From the cell containing the given text, extract its center point as (X, Y) coordinate. 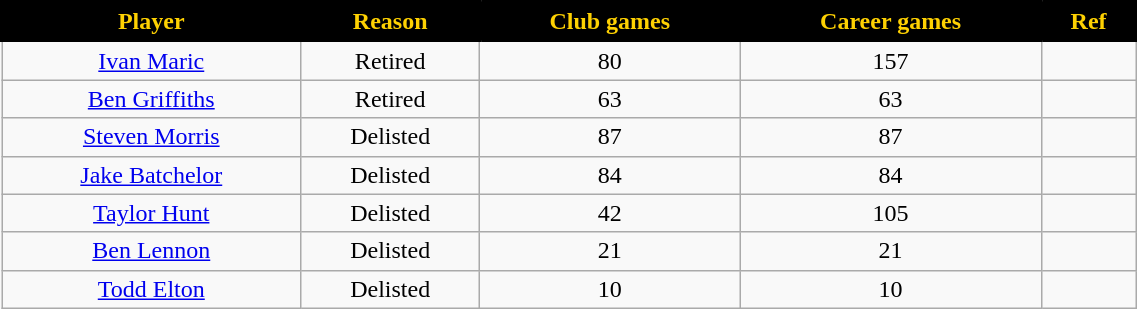
Ref (1088, 22)
Ivan Maric (152, 60)
42 (610, 213)
Club games (610, 22)
Ben Griffiths (152, 99)
Taylor Hunt (152, 213)
105 (890, 213)
Player (152, 22)
80 (610, 60)
Career games (890, 22)
Todd Elton (152, 289)
Jake Batchelor (152, 175)
Reason (390, 22)
Ben Lennon (152, 251)
157 (890, 60)
Steven Morris (152, 137)
